Search for the cell housing the specified text and yield its (x, y) center coordinate. 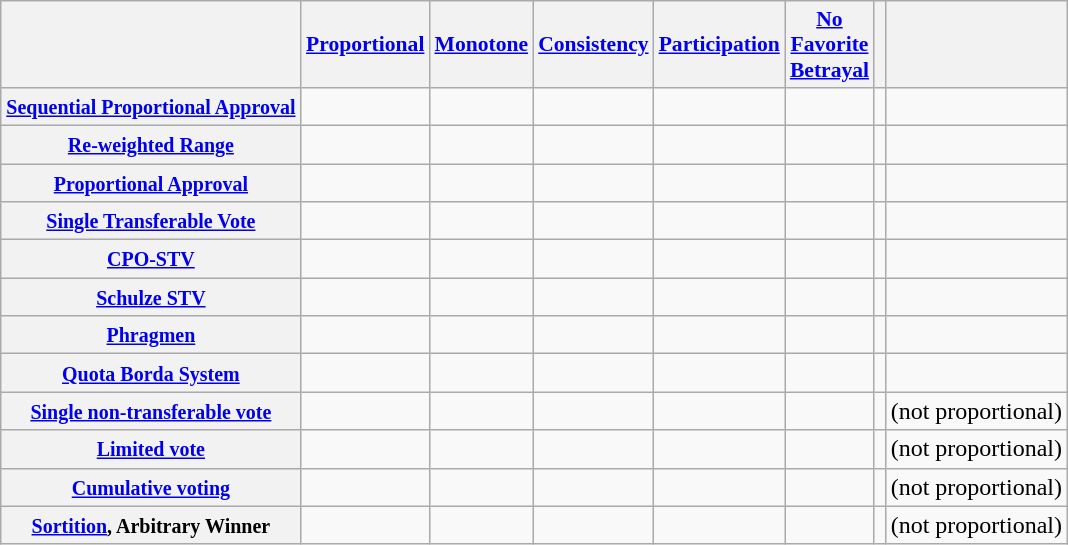
Limited vote (151, 449)
Proportional Approval (151, 183)
Single non-transferable vote (151, 411)
Single Transferable Vote (151, 221)
Quota Borda System (151, 373)
Schulze STV (151, 297)
NoFavoriteBetrayal (830, 44)
Cumulative voting (151, 487)
Sequential Proportional Approval (151, 106)
Partici­pation (720, 44)
Consis­tency (593, 44)
CPO-STV (151, 259)
Phragmen (151, 335)
Proportional (365, 44)
Mono­tone (481, 44)
Re-weighted Range (151, 144)
Sortition, Arbitrary Winner (151, 525)
